Provide the (X, Y) coordinate of the cell's center where the given text is located.  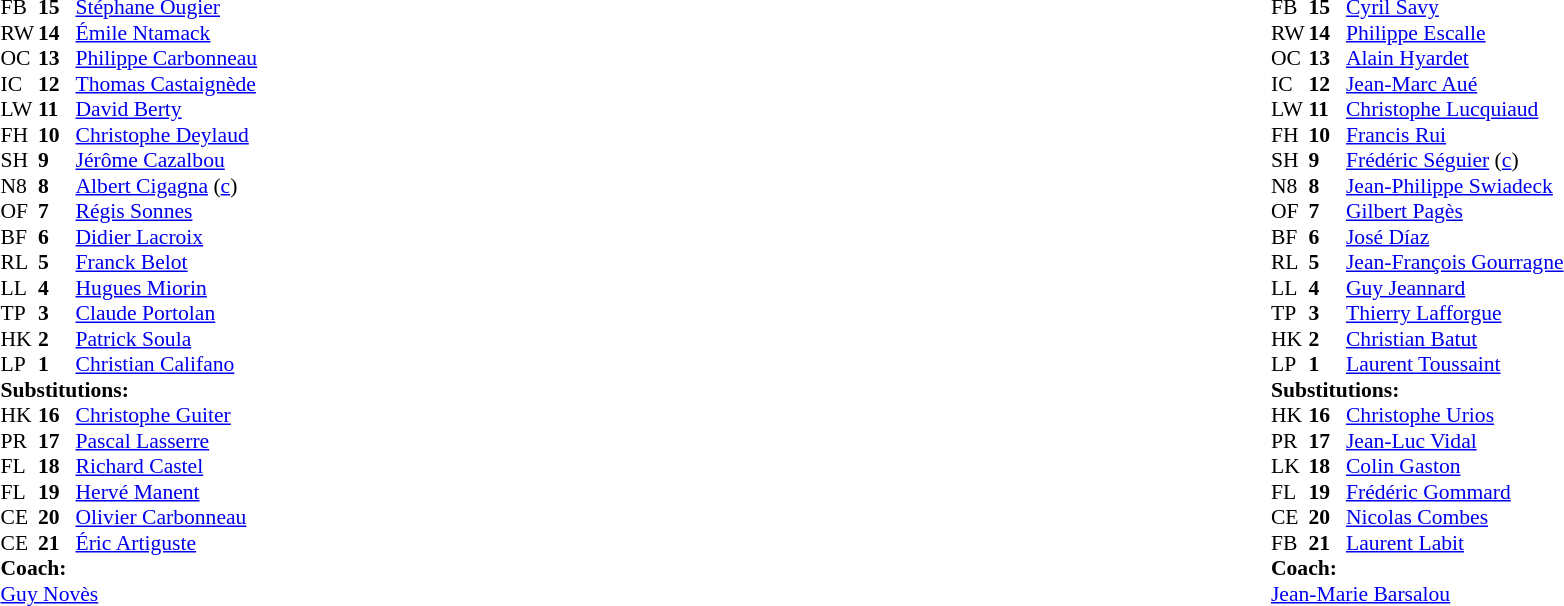
Christophe Deylaud (167, 135)
Christophe Lucquiaud (1455, 109)
Philippe Escalle (1455, 33)
Jean-Luc Vidal (1455, 441)
Christophe Urios (1455, 415)
Claude Portolan (167, 313)
Franck Belot (167, 263)
Frédéric Gommard (1455, 492)
Alain Hyardet (1455, 59)
Philippe Carbonneau (167, 59)
Olivier Carbonneau (167, 517)
Colin Gaston (1455, 467)
Jean-Philippe Swiadeck (1455, 186)
Frédéric Séguier (c) (1455, 161)
Guy Jeannard (1455, 288)
Patrick Soula (167, 339)
Christophe Guiter (167, 415)
Jérôme Cazalbou (167, 161)
Émile Ntamack (167, 33)
Régis Sonnes (167, 211)
Jean-François Gourragne (1455, 263)
Francis Rui (1455, 135)
David Berty (167, 109)
Didier Lacroix (167, 237)
FB (1290, 543)
Christian Batut (1455, 339)
José Díaz (1455, 237)
LK (1290, 467)
Thierry Lafforgue (1455, 313)
Laurent Toussaint (1455, 365)
Hervé Manent (167, 492)
Richard Castel (167, 467)
Gilbert Pagès (1455, 211)
Hugues Miorin (167, 288)
Christian Califano (167, 365)
Thomas Castaignède (167, 84)
Pascal Lasserre (167, 441)
Albert Cigagna (c) (167, 186)
Éric Artiguste (167, 543)
Nicolas Combes (1455, 517)
Laurent Labit (1455, 543)
Jean-Marc Aué (1455, 84)
